Locate the cell with the specified text and output its [X, Y] center coordinate. 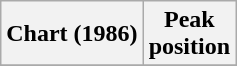
Peakposition [189, 34]
Chart (1986) [72, 34]
